Return the (X, Y) coordinate for the center point of the cell that contains the specified text.  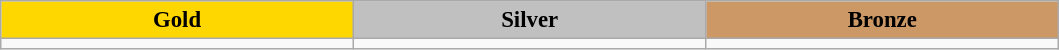
Bronze (882, 20)
Gold (178, 20)
Silver (530, 20)
